Determine the (X, Y) coordinate at the center of the cell enclosing the given text.  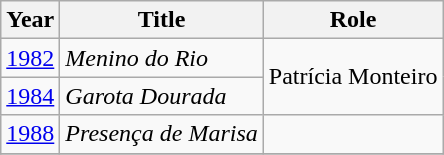
Role (353, 20)
Patrícia Monteiro (353, 77)
Presença de Marisa (162, 134)
Menino do Rio (162, 58)
1984 (30, 96)
1988 (30, 134)
1982 (30, 58)
Year (30, 20)
Garota Dourada (162, 96)
Title (162, 20)
